Extract the (X, Y) coordinate from the center of the cell holding the provided text.  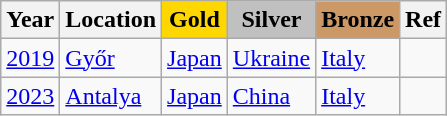
Antalya (111, 96)
Győr (111, 58)
Bronze (358, 20)
Gold (195, 20)
China (271, 96)
Location (111, 20)
Silver (271, 20)
2023 (30, 96)
Year (30, 20)
2019 (30, 58)
Ref (424, 20)
Ukraine (271, 58)
